Locate the cell with the specified text and output its [X, Y] center coordinate. 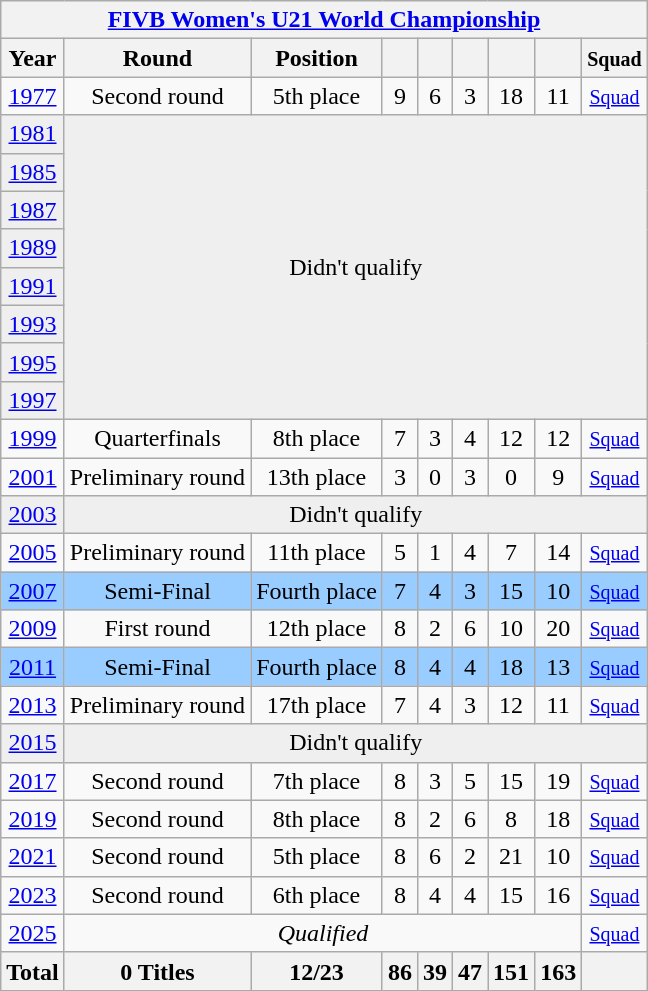
2007 [33, 591]
1985 [33, 172]
Qualified [322, 933]
2019 [33, 819]
Round [157, 58]
2003 [33, 515]
1 [434, 553]
2013 [33, 705]
7th place [317, 781]
86 [400, 971]
163 [558, 971]
1987 [33, 210]
FIVB Women's U21 World Championship [324, 20]
2023 [33, 895]
39 [434, 971]
6th place [317, 895]
1981 [33, 134]
Total [33, 971]
2001 [33, 477]
2015 [33, 743]
2005 [33, 553]
1977 [33, 96]
11th place [317, 553]
2009 [33, 629]
12th place [317, 629]
2021 [33, 857]
20 [558, 629]
1993 [33, 324]
1999 [33, 438]
0 Titles [157, 971]
14 [558, 553]
Position [317, 58]
1989 [33, 248]
21 [512, 857]
1997 [33, 400]
13 [558, 667]
19 [558, 781]
151 [512, 971]
1991 [33, 286]
12/23 [317, 971]
2025 [33, 933]
First round [157, 629]
2011 [33, 667]
47 [470, 971]
Quarterfinals [157, 438]
1995 [33, 362]
Year [33, 58]
17th place [317, 705]
16 [558, 895]
13th place [317, 477]
2017 [33, 781]
